Identify which cell holds the provided text, then report its (X, Y) central coordinate. 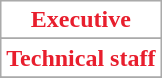
Executive (81, 20)
Technical staff (81, 58)
